Output the [x, y] coordinate of the center of the cell containing the given text.  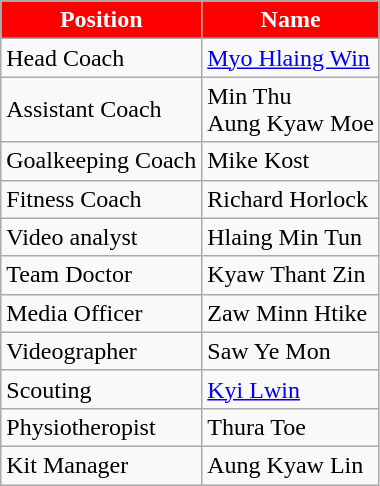
Head Coach [102, 58]
Saw Ye Mon [291, 351]
Kyi Lwin [291, 389]
Thura Toe [291, 427]
Kyaw Thant Zin [291, 275]
Myo Hlaing Win [291, 58]
Name [291, 20]
Hlaing Min Tun [291, 237]
Assistant Coach [102, 110]
Mike Kost [291, 161]
Richard Horlock [291, 199]
Team Doctor [102, 275]
Min Thu Aung Kyaw Moe [291, 110]
Video analyst [102, 237]
Media Officer [102, 313]
Zaw Minn Htike [291, 313]
Scouting [102, 389]
Position [102, 20]
Videographer [102, 351]
Fitness Coach [102, 199]
Aung Kyaw Lin [291, 465]
Kit Manager [102, 465]
Goalkeeping Coach [102, 161]
Physiotheropist [102, 427]
